Extract the [x, y] coordinate from the center of the cell holding the provided text.  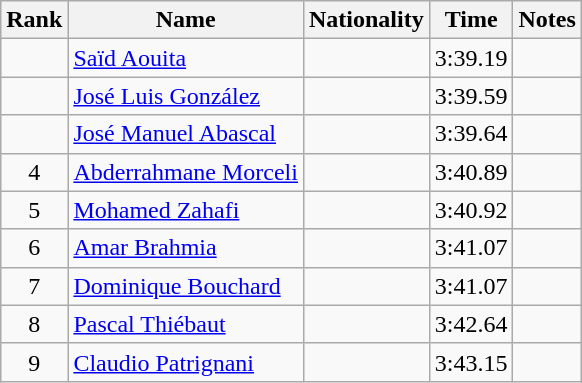
Mohamed Zahafi [186, 210]
4 [34, 172]
3:39.19 [471, 58]
3:39.59 [471, 96]
Pascal Thiébaut [186, 324]
5 [34, 210]
7 [34, 286]
9 [34, 362]
3:43.15 [471, 362]
8 [34, 324]
3:40.92 [471, 210]
3:39.64 [471, 134]
6 [34, 248]
Notes [547, 20]
3:42.64 [471, 324]
Abderrahmane Morceli [186, 172]
Name [186, 20]
Saïd Aouita [186, 58]
3:40.89 [471, 172]
Rank [34, 20]
Claudio Patrignani [186, 362]
Time [471, 20]
Amar Brahmia [186, 248]
José Luis González [186, 96]
Nationality [366, 20]
Dominique Bouchard [186, 286]
José Manuel Abascal [186, 134]
